Determine the (x, y) coordinate at the center of the cell enclosing the given text.  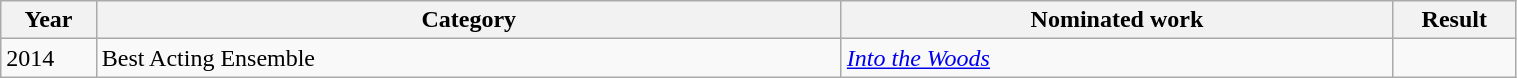
Into the Woods (1116, 58)
Result (1455, 20)
2014 (48, 58)
Nominated work (1116, 20)
Category (468, 20)
Best Acting Ensemble (468, 58)
Year (48, 20)
